Return [X, Y] of the center of cell containing provided text 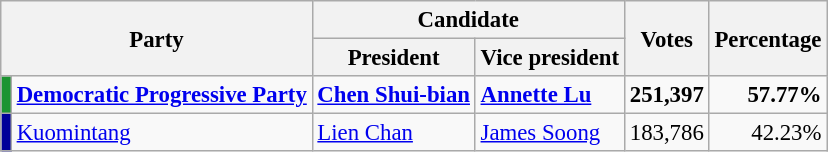
183,786 [666, 133]
James Soong [550, 133]
Party [156, 38]
42.23% [768, 133]
President [394, 58]
Vice president [550, 58]
Votes [666, 38]
251,397 [666, 95]
Annette Lu [550, 95]
Democratic Progressive Party [162, 95]
Chen Shui-bian [394, 95]
Percentage [768, 38]
Kuomintang [162, 133]
57.77% [768, 95]
Lien Chan [394, 133]
Candidate [468, 20]
